Find where the given text appears and provide that cell's center as (X, Y) coordinate. 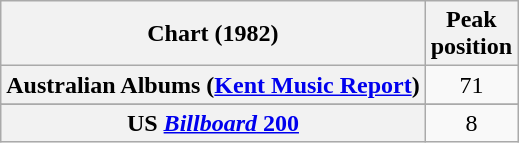
Chart (1982) (213, 34)
Australian Albums (Kent Music Report) (213, 85)
8 (471, 123)
Peakposition (471, 34)
71 (471, 85)
US Billboard 200 (213, 123)
